Search for the cell housing the specified text and yield its [x, y] center coordinate. 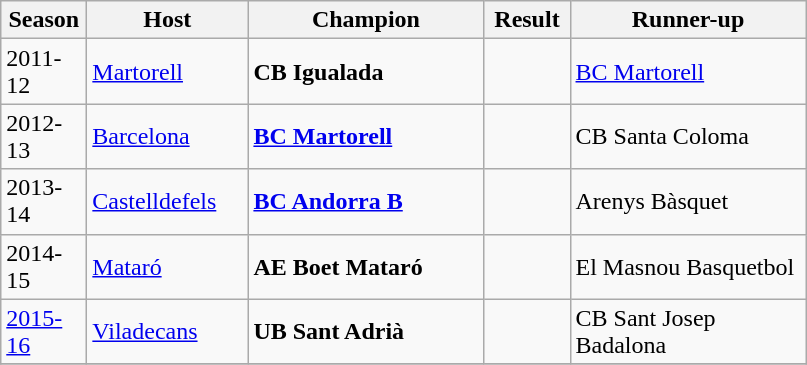
2015-16 [44, 332]
Barcelona [168, 136]
Viladecans [168, 332]
Martorell [168, 72]
Season [44, 20]
2013-14 [44, 202]
Result [527, 20]
Champion [366, 20]
CB Sant Josep Badalona [688, 332]
Runner-up [688, 20]
CB Igualada [366, 72]
2014-15 [44, 266]
Host [168, 20]
BC Andorra B [366, 202]
Arenys Bàsquet [688, 202]
2012-13 [44, 136]
Castelldefels [168, 202]
El Masnou Basquetbol [688, 266]
2011-12 [44, 72]
UB Sant Adrià [366, 332]
AE Boet Mataró [366, 266]
Mataró [168, 266]
CB Santa Coloma [688, 136]
